Return the [x, y] coordinate for the center point of the cell that contains the specified text.  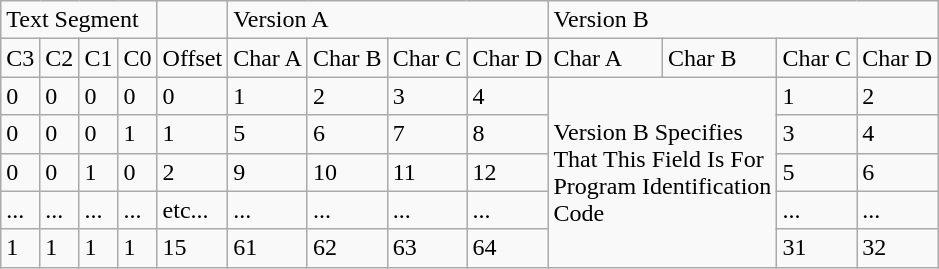
15 [192, 248]
C2 [60, 58]
8 [508, 134]
C1 [98, 58]
31 [817, 248]
64 [508, 248]
Text Segment [79, 20]
10 [347, 172]
7 [427, 134]
12 [508, 172]
11 [427, 172]
etc... [192, 210]
Version A [388, 20]
9 [268, 172]
61 [268, 248]
32 [898, 248]
Version B SpecifiesThat This Field Is ForProgram IdentificationCode [662, 172]
62 [347, 248]
C3 [20, 58]
Offset [192, 58]
C0 [138, 58]
Version B [743, 20]
63 [427, 248]
